Capture the cell that displays the provided text and extract its (x, y) central coordinate. 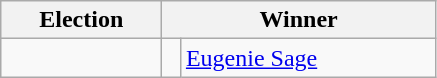
Election (82, 20)
Winner (299, 20)
Eugenie Sage (308, 58)
